From the cell containing the given text, extract its center point as (X, Y) coordinate. 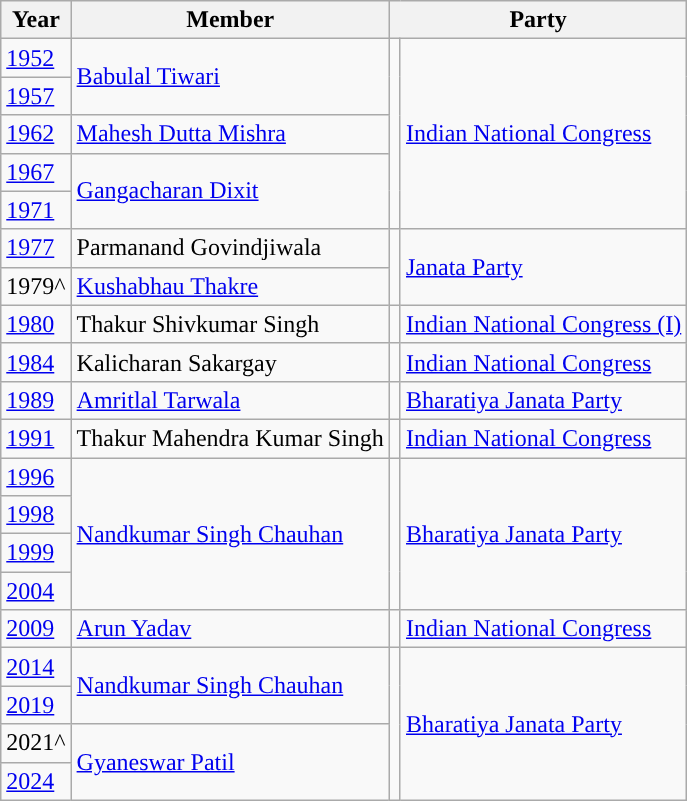
Kushabhau Thakre (230, 286)
Indian National Congress (I) (543, 324)
Gangacharan Dixit (230, 191)
1957 (36, 96)
Janata Party (543, 267)
1979^ (36, 286)
2024 (36, 781)
1984 (36, 362)
1980 (36, 324)
1952 (36, 58)
1962 (36, 134)
Gyaneswar Patil (230, 762)
Thakur Shivkumar Singh (230, 324)
1971 (36, 210)
2004 (36, 591)
Babulal Tiwari (230, 77)
Kalicharan Sakargay (230, 362)
Arun Yadav (230, 629)
Year (36, 20)
1999 (36, 553)
Amritlal Tarwala (230, 400)
1967 (36, 172)
2009 (36, 629)
2021^ (36, 743)
1977 (36, 248)
2014 (36, 667)
Member (230, 20)
1996 (36, 477)
Thakur Mahendra Kumar Singh (230, 438)
Parmanand Govindjiwala (230, 248)
Mahesh Dutta Mishra (230, 134)
Party (538, 20)
1989 (36, 400)
1991 (36, 438)
1998 (36, 515)
2019 (36, 705)
